Capture the cell that displays the provided text and extract its [x, y] central coordinate. 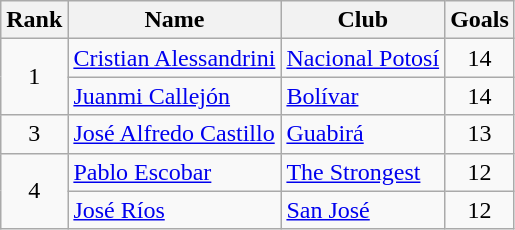
Cristian Alessandrini [174, 58]
San José [363, 210]
Juanmi Callejón [174, 96]
1 [34, 77]
Goals [480, 20]
Name [174, 20]
José Alfredo Castillo [174, 134]
The Strongest [363, 172]
Rank [34, 20]
Bolívar [363, 96]
4 [34, 191]
3 [34, 134]
José Ríos [174, 210]
Club [363, 20]
Guabirá [363, 134]
Nacional Potosí [363, 58]
Pablo Escobar [174, 172]
13 [480, 134]
